For the text-containing cell, return its midpoint in (x, y) coordinate format. 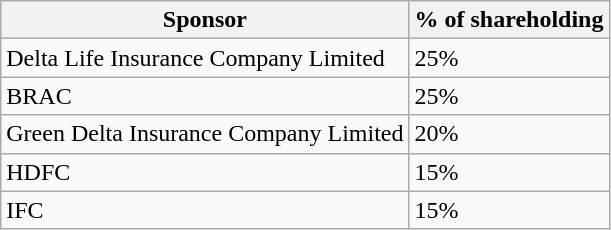
Delta Life Insurance Company Limited (205, 58)
HDFC (205, 172)
BRAC (205, 96)
IFC (205, 210)
Sponsor (205, 20)
20% (509, 134)
Green Delta Insurance Company Limited (205, 134)
% of shareholding (509, 20)
